Return (x, y) of the center of cell containing provided text 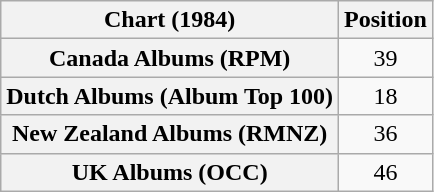
UK Albums (OCC) (170, 172)
39 (386, 58)
Dutch Albums (Album Top 100) (170, 96)
Chart (1984) (170, 20)
46 (386, 172)
36 (386, 134)
Canada Albums (RPM) (170, 58)
Position (386, 20)
18 (386, 96)
New Zealand Albums (RMNZ) (170, 134)
